Locate the cell with the specified text and output its [x, y] center coordinate. 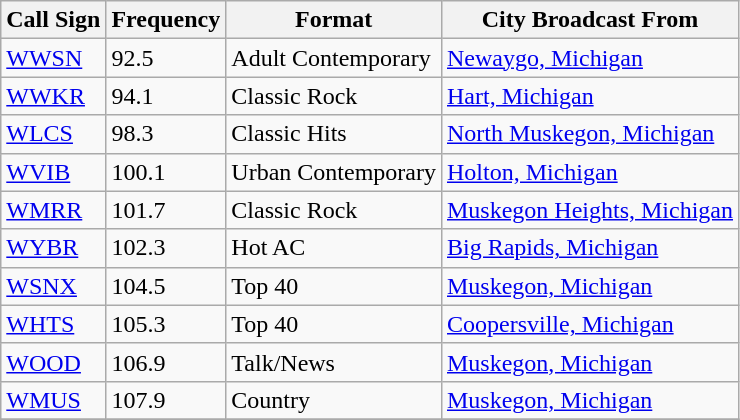
WOOD [54, 362]
WMRR [54, 210]
WMUS [54, 400]
WHTS [54, 324]
Coopersville, Michigan [590, 324]
WWSN [54, 58]
104.5 [166, 286]
Hart, Michigan [590, 96]
City Broadcast From [590, 20]
Frequency [166, 20]
Newaygo, Michigan [590, 58]
WYBR [54, 248]
106.9 [166, 362]
Classic Hits [334, 134]
105.3 [166, 324]
101.7 [166, 210]
WWKR [54, 96]
WLCS [54, 134]
107.9 [166, 400]
Adult Contemporary [334, 58]
North Muskegon, Michigan [590, 134]
Call Sign [54, 20]
Talk/News [334, 362]
98.3 [166, 134]
Country [334, 400]
102.3 [166, 248]
92.5 [166, 58]
94.1 [166, 96]
Hot AC [334, 248]
Urban Contemporary [334, 172]
WVIB [54, 172]
WSNX [54, 286]
Big Rapids, Michigan [590, 248]
Muskegon Heights, Michigan [590, 210]
Holton, Michigan [590, 172]
100.1 [166, 172]
Format [334, 20]
